Detect which cell encompasses the target text, then output its (x, y) center coordinate. 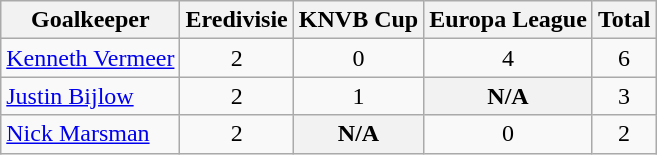
Nick Marsman (90, 134)
Kenneth Vermeer (90, 58)
6 (624, 58)
Europa League (508, 20)
Justin Bijlow (90, 96)
4 (508, 58)
1 (358, 96)
3 (624, 96)
KNVB Cup (358, 20)
Total (624, 20)
Eredivisie (236, 20)
Goalkeeper (90, 20)
